Capture the cell that displays the provided text and extract its [X, Y] central coordinate. 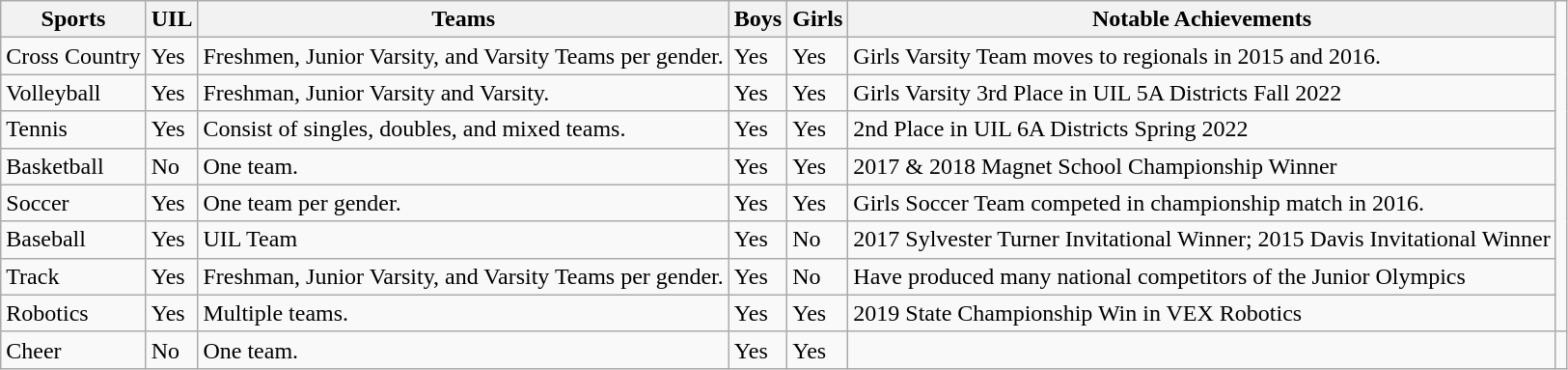
Tennis [73, 129]
Consist of singles, doubles, and mixed teams. [463, 129]
Have produced many national competitors of the Junior Olympics [1202, 276]
Volleyball [73, 93]
2019 State Championship Win in VEX Robotics [1202, 313]
UIL [172, 19]
Girls Soccer Team competed in championship match in 2016. [1202, 203]
One team per gender. [463, 203]
Multiple teams. [463, 313]
Girls [818, 19]
Basketball [73, 166]
UIL Team [463, 240]
Boys [757, 19]
Girls Varsity Team moves to regionals in 2015 and 2016. [1202, 56]
2nd Place in UIL 6A Districts Spring 2022 [1202, 129]
Freshman, Junior Varsity, and Varsity Teams per gender. [463, 276]
Robotics [73, 313]
Freshmen, Junior Varsity, and Varsity Teams per gender. [463, 56]
Teams [463, 19]
2017 Sylvester Turner Invitational Winner; 2015 Davis Invitational Winner [1202, 240]
Sports [73, 19]
Freshman, Junior Varsity and Varsity. [463, 93]
Baseball [73, 240]
2017 & 2018 Magnet School Championship Winner [1202, 166]
Cross Country [73, 56]
Notable Achievements [1202, 19]
Cheer [73, 350]
Soccer [73, 203]
Track [73, 276]
Girls Varsity 3rd Place in UIL 5A Districts Fall 2022 [1202, 93]
